Return the (x, y) coordinate for the center point of the cell that contains the specified text.  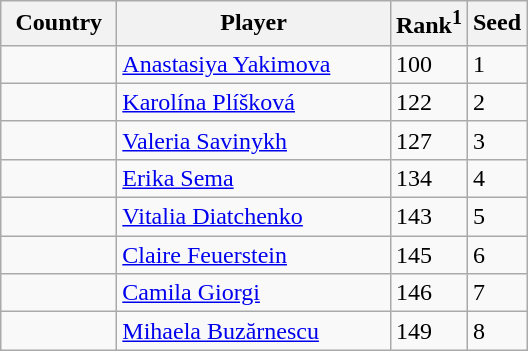
146 (428, 293)
Player (254, 24)
145 (428, 255)
122 (428, 102)
Anastasiya Yakimova (254, 64)
Erika Sema (254, 178)
8 (496, 331)
Valeria Savinykh (254, 140)
5 (496, 217)
Rank1 (428, 24)
6 (496, 255)
1 (496, 64)
Claire Feuerstein (254, 255)
100 (428, 64)
143 (428, 217)
149 (428, 331)
Country (59, 24)
4 (496, 178)
127 (428, 140)
2 (496, 102)
Vitalia Diatchenko (254, 217)
134 (428, 178)
Mihaela Buzărnescu (254, 331)
Seed (496, 24)
Karolína Plíšková (254, 102)
Camila Giorgi (254, 293)
3 (496, 140)
7 (496, 293)
